Determine the (X, Y) coordinate at the center of the cell enclosing the given text.  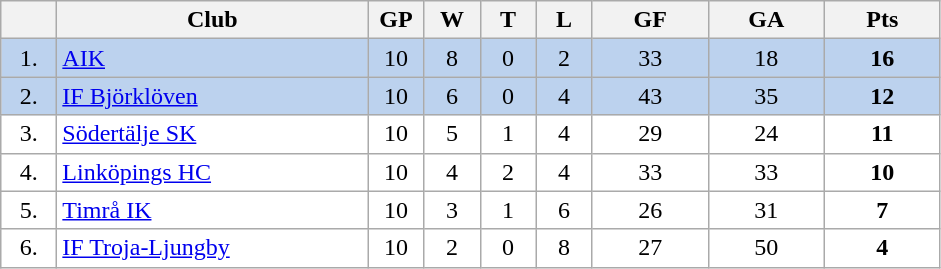
50 (766, 248)
43 (650, 96)
24 (766, 134)
16 (882, 58)
31 (766, 210)
5. (29, 210)
W (452, 20)
Södertälje SK (212, 134)
3 (452, 210)
GP (396, 20)
Club (212, 20)
Timrå IK (212, 210)
2. (29, 96)
IF Björklöven (212, 96)
29 (650, 134)
3. (29, 134)
6. (29, 248)
T (508, 20)
IF Troja-Ljungby (212, 248)
27 (650, 248)
18 (766, 58)
1. (29, 58)
4. (29, 172)
AIK (212, 58)
26 (650, 210)
11 (882, 134)
12 (882, 96)
Linköpings HC (212, 172)
GF (650, 20)
5 (452, 134)
GA (766, 20)
7 (882, 210)
35 (766, 96)
L (564, 20)
Pts (882, 20)
